Output the [X, Y] coordinate of the center of the cell containing the given text.  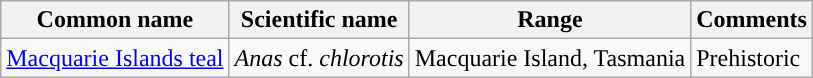
Prehistoric [752, 58]
Macquarie Island, Tasmania [550, 58]
Scientific name [319, 20]
Common name [115, 20]
Macquarie Islands teal [115, 58]
Range [550, 20]
Anas cf. chlorotis [319, 58]
Comments [752, 20]
